Capture the cell that displays the provided text and extract its (x, y) central coordinate. 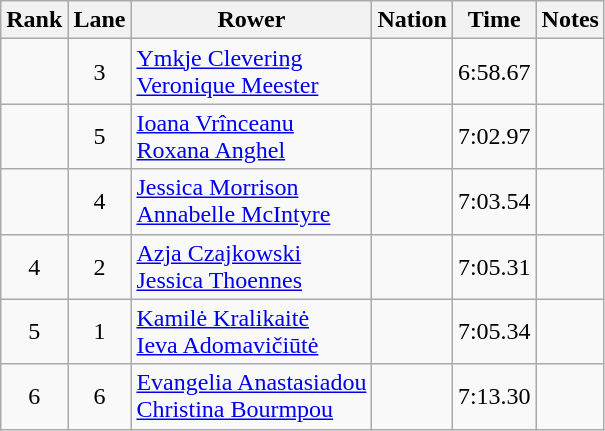
Evangelia AnastasiadouChristina Bourmpou (252, 396)
7:05.34 (494, 332)
Time (494, 20)
Notes (570, 20)
Nation (412, 20)
7:05.31 (494, 266)
Azja CzajkowskiJessica Thoennes (252, 266)
7:02.97 (494, 136)
2 (100, 266)
Kamilė KralikaitėIeva Adomavičiūtė (252, 332)
7:13.30 (494, 396)
1 (100, 332)
Ioana VrînceanuRoxana Anghel (252, 136)
3 (100, 72)
7:03.54 (494, 202)
Rower (252, 20)
Lane (100, 20)
6:58.67 (494, 72)
Rank (34, 20)
Ymkje CleveringVeronique Meester (252, 72)
Jessica MorrisonAnnabelle McIntyre (252, 202)
